Return the [x, y] coordinate for the center point of the cell that contains the specified text.  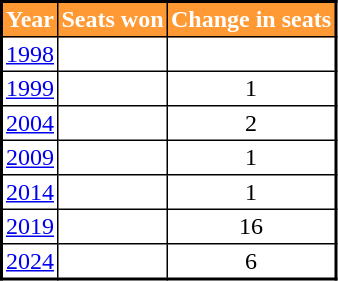
1998 [30, 54]
2009 [30, 157]
Year [30, 20]
2019 [30, 226]
2014 [30, 192]
2004 [30, 123]
16 [251, 226]
1999 [30, 88]
Seats won [113, 20]
6 [251, 262]
Change in seats [251, 20]
2 [251, 123]
2024 [30, 262]
